Locate the cell with the specified text and output its (X, Y) center coordinate. 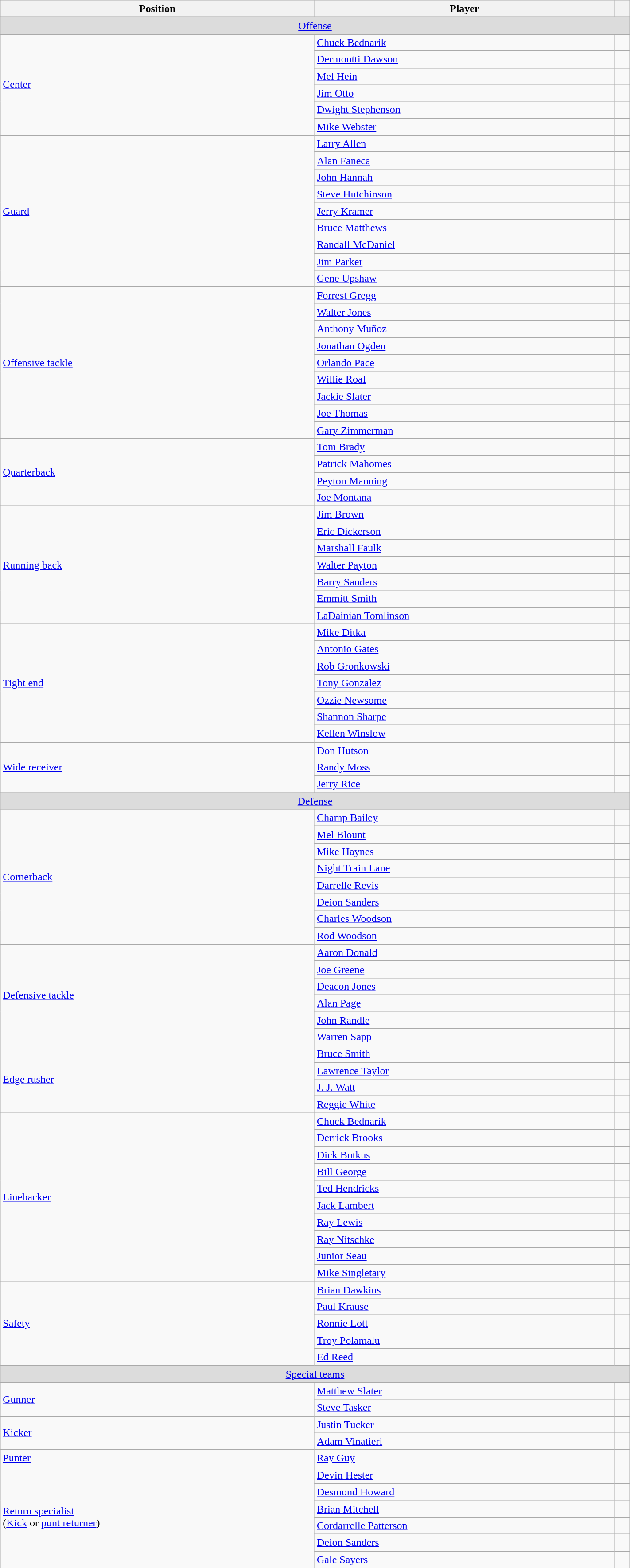
Randall McDaniel (464, 245)
Jim Otto (464, 93)
Kellen Winslow (464, 733)
Orlando Pace (464, 363)
Brian Dawkins (464, 1290)
Justin Tucker (464, 1425)
Larry Allen (464, 143)
Player (464, 9)
Ozzie Newsome (464, 700)
Walter Payton (464, 565)
Mike Singletary (464, 1273)
Ed Reed (464, 1357)
Emmitt Smith (464, 599)
Defense (315, 801)
Ray Guy (464, 1458)
Derrick Brooks (464, 1138)
Edge rusher (158, 1079)
Marshall Faulk (464, 548)
Steve Hutchinson (464, 194)
Guard (158, 211)
Steve Tasker (464, 1408)
Special teams (315, 1374)
Ray Nitschke (464, 1239)
Punter (158, 1458)
Anthony Muñoz (464, 329)
Dwight Stephenson (464, 110)
Bruce Smith (464, 1054)
Offensive tackle (158, 363)
Wide receiver (158, 767)
Matthew Slater (464, 1391)
LaDainian Tomlinson (464, 616)
Champ Bailey (464, 818)
Randy Moss (464, 767)
Paul Krause (464, 1307)
Jerry Rice (464, 784)
Cordarrelle Patterson (464, 1525)
Gary Zimmerman (464, 430)
Dermontti Dawson (464, 59)
J. J. Watt (464, 1088)
Mike Ditka (464, 632)
Tom Brady (464, 447)
Jackie Slater (464, 396)
John Hannah (464, 177)
Rob Gronkowski (464, 666)
Tony Gonzalez (464, 683)
Gene Upshaw (464, 279)
Joe Thomas (464, 413)
Walter Jones (464, 312)
Jim Brown (464, 515)
Rod Woodson (464, 936)
Mel Hein (464, 76)
Offense (315, 26)
Cornerback (158, 877)
Eric Dickerson (464, 531)
Gale Sayers (464, 1559)
Joe Greene (464, 969)
Tight end (158, 683)
Position (158, 9)
Barry Sanders (464, 582)
Jim Parker (464, 262)
Night Train Lane (464, 868)
Patrick Mahomes (464, 464)
Bruce Matthews (464, 228)
Don Hutson (464, 751)
Mel Blount (464, 835)
Ronnie Lott (464, 1324)
Devin Hester (464, 1475)
Junior Seau (464, 1256)
Ted Hendricks (464, 1189)
Gunner (158, 1399)
Joe Montana (464, 498)
Alan Faneca (464, 160)
Return specialist(Kick or punt returner) (158, 1517)
Safety (158, 1324)
Running back (158, 565)
Ray Lewis (464, 1222)
Mike Haynes (464, 852)
Kicker (158, 1433)
Dick Butkus (464, 1155)
Defensive tackle (158, 995)
Bill George (464, 1172)
Deacon Jones (464, 986)
Linebacker (158, 1197)
Adam Vinatieri (464, 1441)
Center (158, 85)
Aaron Donald (464, 952)
Quarterback (158, 472)
Jack Lambert (464, 1205)
Forrest Gregg (464, 295)
Darrelle Revis (464, 885)
Willie Roaf (464, 379)
Alan Page (464, 1003)
Lawrence Taylor (464, 1071)
Jerry Kramer (464, 211)
Peyton Manning (464, 480)
Reggie White (464, 1104)
Brian Mitchell (464, 1509)
John Randle (464, 1020)
Warren Sapp (464, 1037)
Mike Webster (464, 127)
Desmond Howard (464, 1492)
Shannon Sharpe (464, 716)
Troy Polamalu (464, 1340)
Antonio Gates (464, 649)
Charles Woodson (464, 919)
Jonathan Ogden (464, 346)
